Locate the cell with the specified text and output its (x, y) center coordinate. 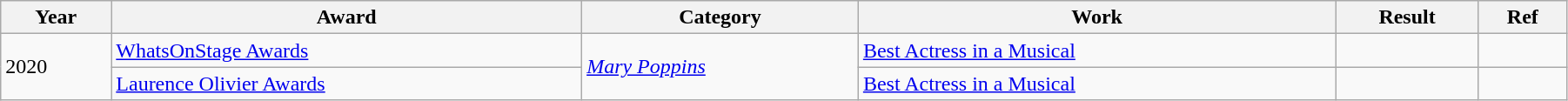
Year (56, 17)
Ref (1523, 17)
Award (346, 17)
WhatsOnStage Awards (346, 50)
Work (1096, 17)
2020 (56, 67)
Laurence Olivier Awards (346, 84)
Result (1407, 17)
Category (720, 17)
Mary Poppins (720, 67)
